Extract the (X, Y) coordinate from the center of the cell holding the provided text.  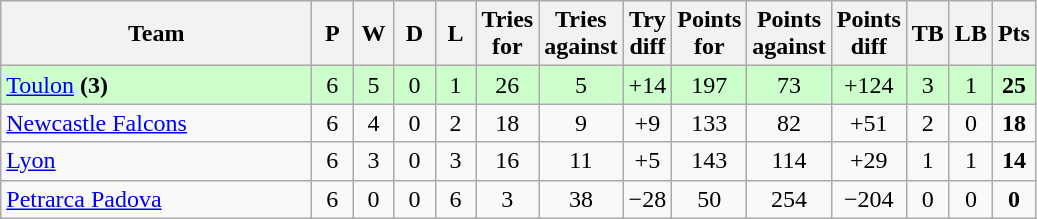
D (414, 34)
9 (581, 123)
Points for (710, 34)
133 (710, 123)
−28 (648, 199)
4 (374, 123)
P (332, 34)
114 (789, 161)
+29 (868, 161)
14 (1014, 161)
143 (710, 161)
38 (581, 199)
Team (156, 34)
Points against (789, 34)
197 (710, 85)
Tries for (508, 34)
Pts (1014, 34)
73 (789, 85)
Toulon (3) (156, 85)
−204 (868, 199)
+124 (868, 85)
Newcastle Falcons (156, 123)
82 (789, 123)
Petrarca Padova (156, 199)
+51 (868, 123)
+14 (648, 85)
W (374, 34)
50 (710, 199)
L (456, 34)
Tries against (581, 34)
Points diff (868, 34)
LB (970, 34)
Try diff (648, 34)
TB (928, 34)
16 (508, 161)
25 (1014, 85)
+5 (648, 161)
11 (581, 161)
254 (789, 199)
Lyon (156, 161)
26 (508, 85)
+9 (648, 123)
